For the text-containing cell, return its midpoint in [X, Y] coordinate format. 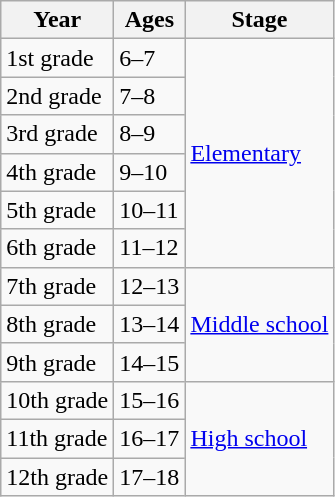
5th grade [58, 210]
7th grade [58, 286]
7–8 [150, 96]
16–17 [150, 438]
Ages [150, 20]
12th grade [58, 477]
14–15 [150, 362]
17–18 [150, 477]
Year [58, 20]
10–11 [150, 210]
6–7 [150, 58]
High school [260, 438]
8th grade [58, 324]
10th grade [58, 400]
1st grade [58, 58]
9th grade [58, 362]
11th grade [58, 438]
Middle school [260, 324]
9–10 [150, 172]
12–13 [150, 286]
11–12 [150, 248]
4th grade [58, 172]
13–14 [150, 324]
3rd grade [58, 134]
15–16 [150, 400]
8–9 [150, 134]
2nd grade [58, 96]
Stage [260, 20]
Elementary [260, 153]
6th grade [58, 248]
